Scan for the cell matching the given text and deliver its (X, Y) coordinate at center. 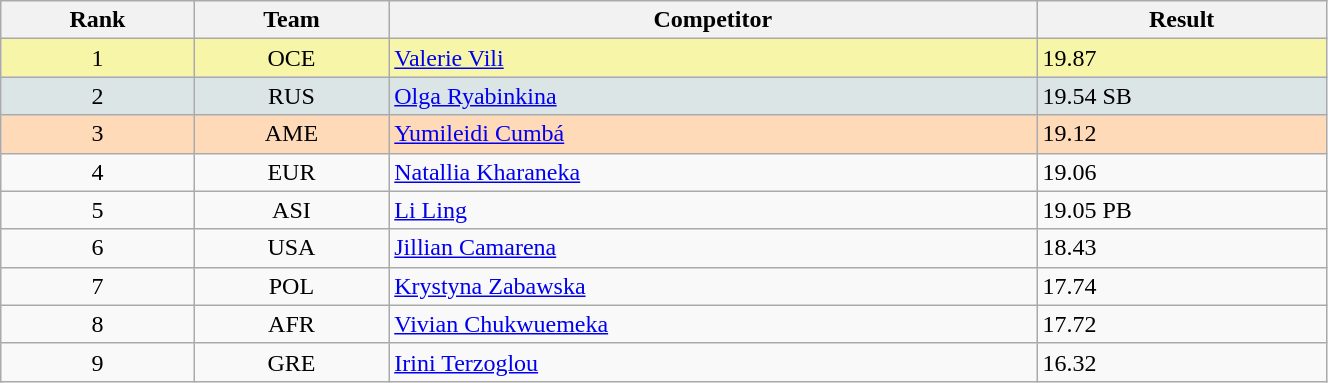
19.06 (1182, 172)
USA (292, 248)
Rank (98, 20)
4 (98, 172)
17.72 (1182, 324)
OCE (292, 58)
RUS (292, 96)
16.32 (1182, 362)
Competitor (713, 20)
6 (98, 248)
GRE (292, 362)
Valerie Vili (713, 58)
AME (292, 134)
19.87 (1182, 58)
ASI (292, 210)
18.43 (1182, 248)
Li Ling (713, 210)
19.54 SB (1182, 96)
17.74 (1182, 286)
19.12 (1182, 134)
9 (98, 362)
Krystyna Zabawska (713, 286)
8 (98, 324)
EUR (292, 172)
Jillian Camarena (713, 248)
3 (98, 134)
Team (292, 20)
Irini Terzoglou (713, 362)
AFR (292, 324)
Result (1182, 20)
19.05 PB (1182, 210)
Natallia Kharaneka (713, 172)
7 (98, 286)
1 (98, 58)
POL (292, 286)
Vivian Chukwuemeka (713, 324)
5 (98, 210)
2 (98, 96)
Yumileidi Cumbá (713, 134)
Olga Ryabinkina (713, 96)
